Pinpoint the cell where the given text exists, returning its [x, y] midpoint coordinate. 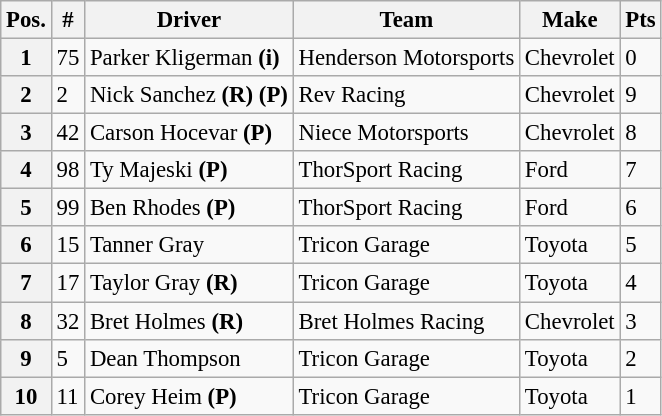
Team [406, 20]
Nick Sanchez (R) (P) [190, 95]
Pos. [26, 20]
11 [68, 396]
Parker Kligerman (i) [190, 58]
# [68, 20]
10 [26, 396]
Corey Heim (P) [190, 396]
Niece Motorsports [406, 133]
42 [68, 133]
0 [640, 58]
99 [68, 208]
Henderson Motorsports [406, 58]
Ben Rhodes (P) [190, 208]
Driver [190, 20]
32 [68, 321]
Dean Thompson [190, 358]
Ty Majeski (P) [190, 170]
17 [68, 283]
Taylor Gray (R) [190, 283]
Bret Holmes (R) [190, 321]
15 [68, 245]
Pts [640, 20]
Rev Racing [406, 95]
Bret Holmes Racing [406, 321]
98 [68, 170]
Carson Hocevar (P) [190, 133]
75 [68, 58]
Make [570, 20]
Tanner Gray [190, 245]
